Locate the cell with the specified text and output its (X, Y) center coordinate. 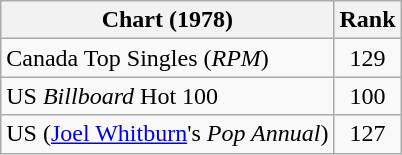
Chart (1978) (168, 20)
US (Joel Whitburn's Pop Annual) (168, 134)
129 (368, 58)
127 (368, 134)
100 (368, 96)
US Billboard Hot 100 (168, 96)
Canada Top Singles (RPM) (168, 58)
Rank (368, 20)
